For the text-containing cell, return its midpoint in (x, y) coordinate format. 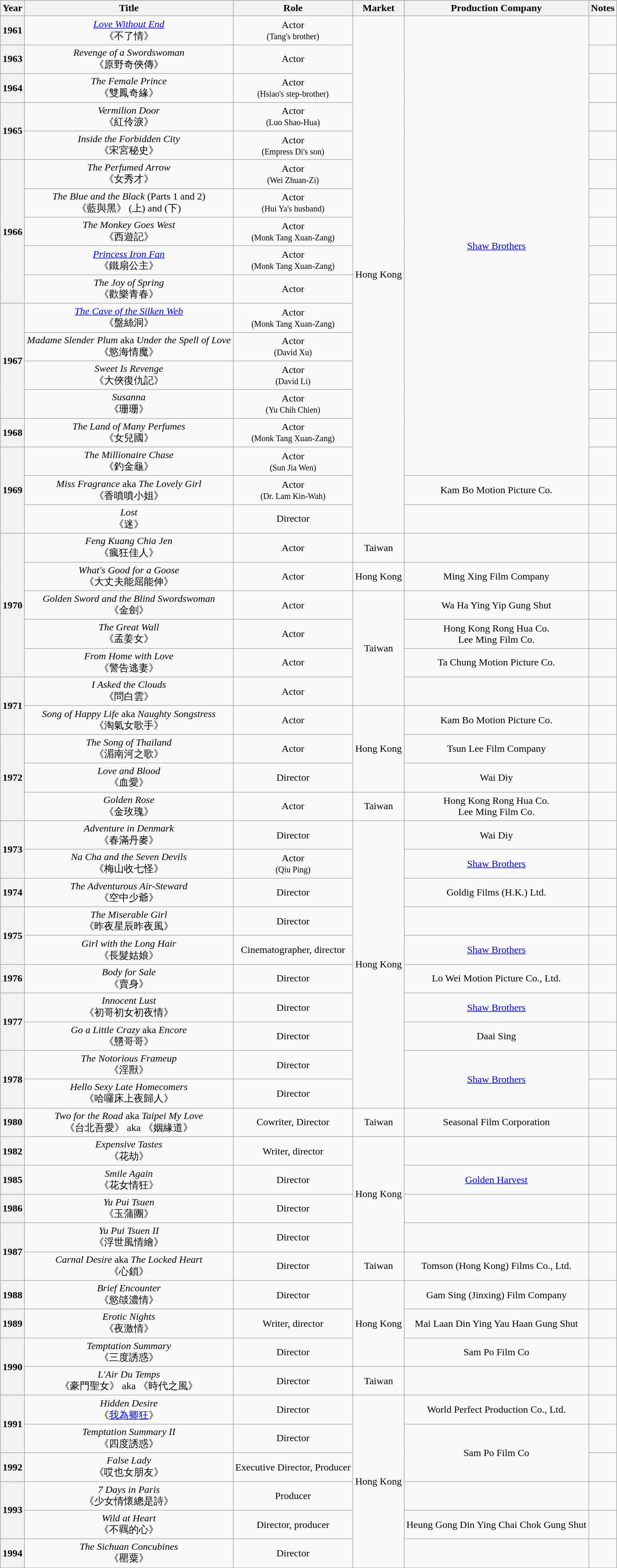
1969 (12, 490)
1964 (12, 88)
Actor(Tang's brother) (293, 31)
1986 (12, 1209)
Actor(Yu Chih Chien) (293, 404)
Tomson (Hong Kong) Films Co., Ltd. (496, 1266)
Smile Again《花女情狂》 (129, 1180)
Actor(David Xu) (293, 347)
Executive Director, Producer (293, 1467)
1992 (12, 1467)
1987 (12, 1252)
Inside the Forbidden City《宋宮秘史》 (129, 145)
Hello Sexy Late Homecomers《哈囉床上夜歸人》 (129, 1094)
The Perfumed Arrow《女秀才》 (129, 174)
Actor(Wei Zhuan-Zi) (293, 174)
1982 (12, 1151)
Goldig Films (H.K.) Ltd. (496, 893)
1970 (12, 605)
Seasonal Film Corporation (496, 1122)
Temptation Summary《三度誘惑》 (129, 1352)
Expensive Tastes《花劫》 (129, 1151)
Girl with the Long Hair《長髮姑娘》 (129, 950)
The Adventurous Air-Steward《空中少爺》 (129, 893)
Ta Chung Motion Picture Co. (496, 663)
1991 (12, 1424)
The Monkey Goes West《西遊記》 (129, 232)
Song of Happy Life aka Naughty Songstress《淘氣女歌手》 (129, 720)
Director, producer (293, 1525)
Body for Sale《賣身》 (129, 979)
Yu Pui Tsuen II《浮世風情繪》 (129, 1237)
1977 (12, 1022)
The Notorious Frameup《淫獸》 (129, 1065)
The Sichuan Concubines《罌粟》 (129, 1554)
Notes (603, 8)
Love and Blood《血愛》 (129, 777)
Yu Pui Tsuen《玉蒲團》 (129, 1209)
Golden Sword and the Blind Swordswoman《金劍》 (129, 605)
1985 (12, 1180)
Two for the Road aka Taipei My Love《台北吾愛》 aka 《姻緣道》 (129, 1122)
Brief Encounter《慾燄濃情》 (129, 1295)
Role (293, 8)
Year (12, 8)
Miss Fragrance aka The Lovely Girl《香噴噴小姐》 (129, 490)
1961 (12, 31)
1976 (12, 979)
7 Days in Paris《少女情懷總是詩》 (129, 1496)
I Asked the Clouds《問白雲》 (129, 691)
Actor(Sun Jia Wen) (293, 461)
Cowriter, Director (293, 1122)
1972 (12, 777)
1966 (12, 232)
Golden Rose《金玫瑰》 (129, 806)
The Female Prince《雙鳳奇緣》 (129, 88)
The Joy of Spring《歡樂青春》 (129, 289)
Actor(Hsiao's step-brother) (293, 88)
Gam Sing (Jinxing) Film Company (496, 1295)
1980 (12, 1122)
Temptation Summary II《四度誘惑》 (129, 1438)
Mai Laan Din Ying Yau Haan Gung Shut (496, 1323)
Tsun Lee Film Company (496, 749)
Sweet Is Revenge《大俠復仇記》 (129, 375)
Actor(Empress Di's son) (293, 145)
The Song of Thailand《湄南河之歌》 (129, 749)
Golden Harvest (496, 1180)
Title (129, 8)
Actor(Luo Shao-Hua) (293, 117)
1971 (12, 706)
World Perfect Production Co., Ltd. (496, 1410)
1968 (12, 433)
Producer (293, 1496)
1989 (12, 1323)
Feng Kuang Chia Jen《瘋狂佳人》 (129, 548)
Lost《迷》 (129, 519)
Carnal Desire aka The Locked Heart《心鎖》 (129, 1266)
1994 (12, 1554)
Actor(David Li) (293, 375)
Actor(Hui Ya's husband) (293, 203)
Adventure in Denmark《春滿丹麥》 (129, 835)
Princess Iron Fan《鐵扇公主》 (129, 260)
Revenge of a Swordswoman《原野奇俠傳》 (129, 59)
Innocent Lust《初哥初女初夜情》 (129, 1007)
Ming Xing Film Company (496, 576)
Go a Little Crazy aka Encore《戇哥哥》 (129, 1036)
1988 (12, 1295)
Susanna《珊珊》 (129, 404)
Wa Ha Ying Yip Gung Shut (496, 605)
Vermilion Door《紅伶淚》 (129, 117)
False Lady《哎也女朋友》 (129, 1467)
The Cave of the Silken Web《盤絲洞》 (129, 318)
Love Without End《不了情》 (129, 31)
Hidden Desire《我為卿狂》 (129, 1410)
Na Cha and the Seven Devils《梅山收七怪》 (129, 864)
1993 (12, 1510)
L'Air Du Temps《豪門聖女》 aka 《時代之風》 (129, 1381)
Cinematographer, director (293, 950)
Actor(Qiu Ping) (293, 864)
The Blue and the Black (Parts 1 and 2)《藍與黑》 (上) and (下) (129, 203)
Heung Gong Din Ying Chai Chok Gung Shut (496, 1525)
Wild at Heart《不羈的心》 (129, 1525)
1974 (12, 893)
The Millionaire Chase《釣金龜》 (129, 461)
Daai Sing (496, 1036)
Erotic Nights《夜激情》 (129, 1323)
Madame Slender Plum aka Under the Spell of Love《慾海情魔》 (129, 347)
The Land of Many Perfumes《女兒國》 (129, 433)
Market (379, 8)
1963 (12, 59)
1978 (12, 1079)
The Miserable Girl《昨夜星辰昨夜風》 (129, 921)
The Great Wall《孟姜女》 (129, 634)
Actor(Dr. Lam Kin-Wah) (293, 490)
1967 (12, 361)
1965 (12, 131)
From Home with Love《警告逃妻》 (129, 663)
What's Good for a Goose《大丈夫能屈能伸》 (129, 576)
1990 (12, 1366)
1973 (12, 849)
Lo Wei Motion Picture Co., Ltd. (496, 979)
Production Company (496, 8)
1975 (12, 935)
